Output the [X, Y] coordinate of the center of the cell containing the given text.  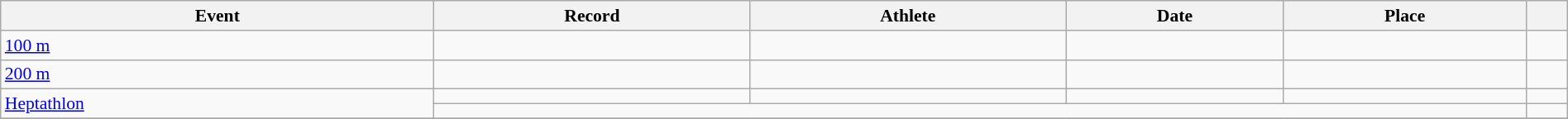
Athlete [908, 16]
Event [218, 16]
200 m [218, 74]
100 m [218, 45]
Record [592, 16]
Place [1404, 16]
Date [1174, 16]
Heptathlon [218, 104]
